Pinpoint the cell where the given text exists, returning its [x, y] midpoint coordinate. 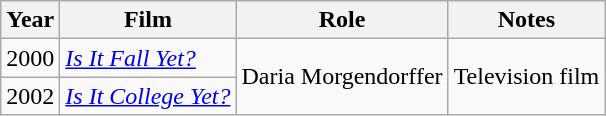
2000 [30, 58]
Is It Fall Yet? [148, 58]
2002 [30, 96]
Daria Morgendorffer [342, 77]
Year [30, 20]
Television film [526, 77]
Is It College Yet? [148, 96]
Role [342, 20]
Notes [526, 20]
Film [148, 20]
